Identify which cell holds the provided text, then report its (x, y) central coordinate. 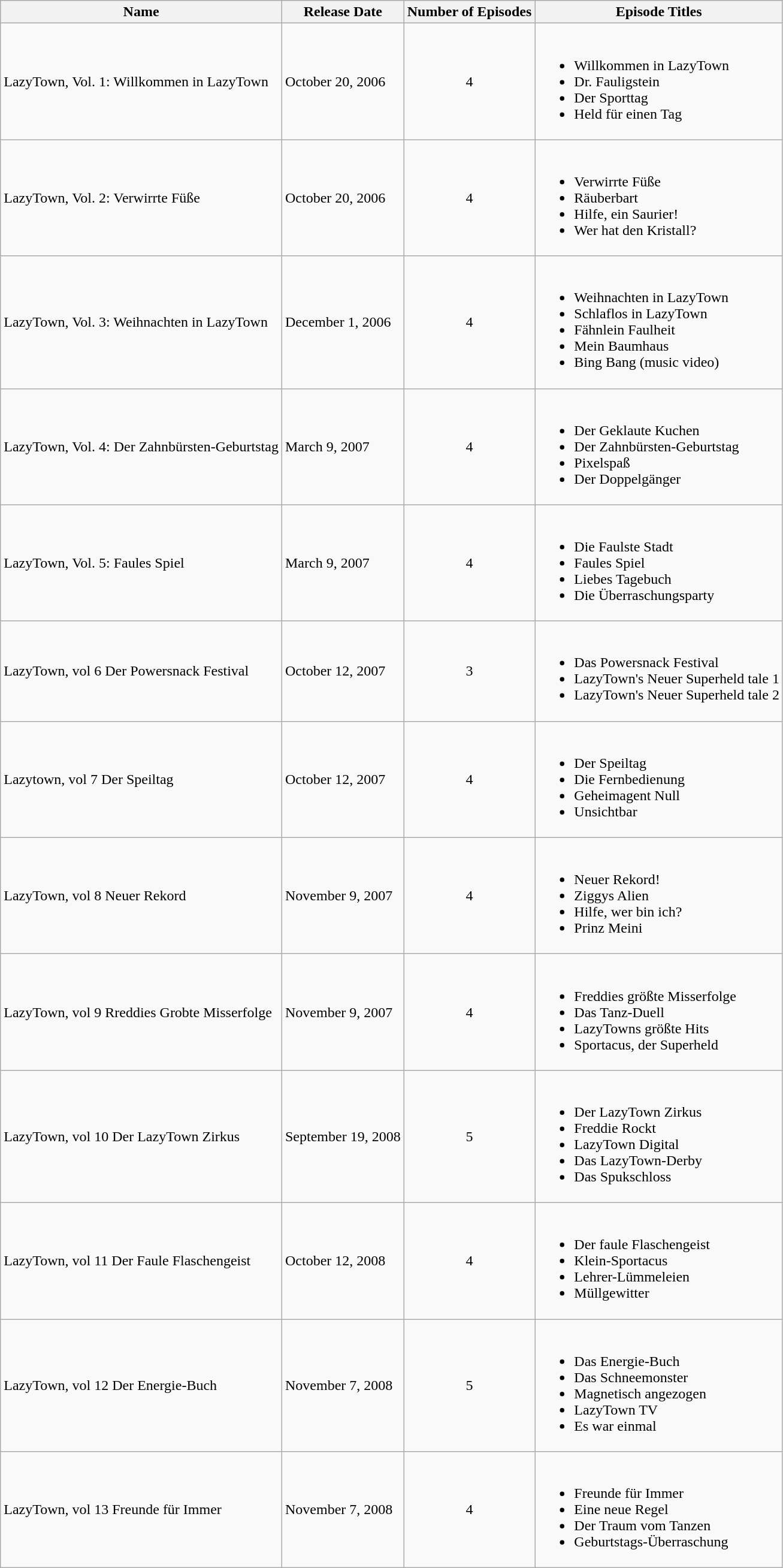
Neuer Rekord!Ziggys AlienHilfe, wer bin ich?Prinz Meini (659, 895)
Der faule FlaschengeistKlein-SportacusLehrer-LümmeleienMüllgewitter (659, 1261)
Der LazyTown ZirkusFreddie RocktLazyTown DigitalDas LazyTown-DerbyDas Spukschloss (659, 1136)
September 19, 2008 (343, 1136)
Die Faulste StadtFaules SpielLiebes TagebuchDie Überraschungsparty (659, 563)
3 (470, 671)
Lazytown, vol 7 Der Speiltag (141, 779)
Willkommen in LazyTownDr. FauligsteinDer SporttagHeld für einen Tag (659, 82)
Freddies größte MisserfolgeDas Tanz-DuellLazyTowns größte HitsSportacus, der Superheld (659, 1012)
LazyTown, vol 8 Neuer Rekord (141, 895)
LazyTown, vol 13 Freunde für Immer (141, 1510)
LazyTown, vol 10 Der LazyTown Zirkus (141, 1136)
LazyTown, Vol. 4: Der Zahnbürsten-Geburtstag (141, 447)
December 1, 2006 (343, 322)
Name (141, 12)
Das Energie-BuchDas SchneemonsterMagnetisch angezogenLazyTown TVEs war einmal (659, 1385)
Weihnachten in LazyTownSchlaflos in LazyTownFähnlein FaulheitMein BaumhausBing Bang (music video) (659, 322)
LazyTown, Vol. 3: Weihnachten in LazyTown (141, 322)
Der SpeiltagDie FernbedienungGeheimagent NullUnsichtbar (659, 779)
Freunde für ImmerEine neue RegelDer Traum vom TanzenGeburtstags-Überraschung (659, 1510)
Verwirrte FüßeRäuberbartHilfe, ein Saurier!Wer hat den Kristall? (659, 198)
Release Date (343, 12)
LazyTown, vol 12 Der Energie-Buch (141, 1385)
Episode Titles (659, 12)
LazyTown, vol 9 Rreddies Grobte Misserfolge (141, 1012)
Der Geklaute KuchenDer Zahnbürsten-GeburtstagPixelspaßDer Doppelgänger (659, 447)
LazyTown, Vol. 5: Faules Spiel (141, 563)
Number of Episodes (470, 12)
LazyTown, Vol. 2: Verwirrte Füße (141, 198)
LazyTown, vol 11 Der Faule Flaschengeist (141, 1261)
Das Powersnack FestivalLazyTown's Neuer Superheld tale 1LazyTown's Neuer Superheld tale 2 (659, 671)
October 12, 2008 (343, 1261)
LazyTown, Vol. 1: Willkommen in LazyTown (141, 82)
LazyTown, vol 6 Der Powersnack Festival (141, 671)
